Locate the cell with the specified text and output its (X, Y) center coordinate. 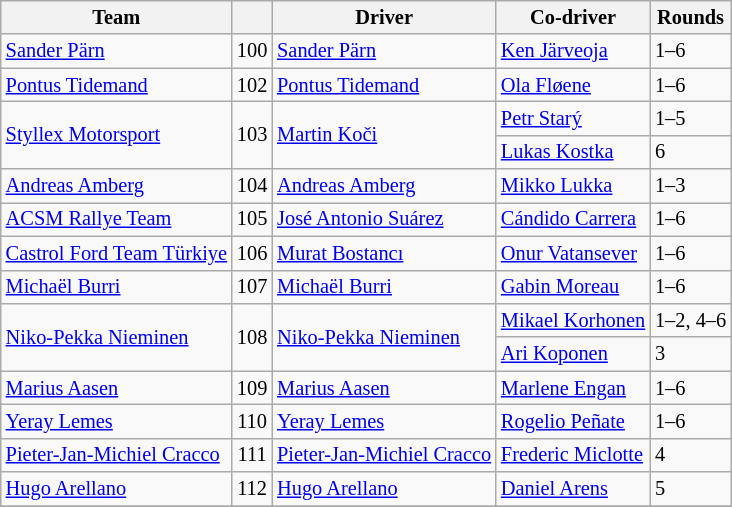
Team (116, 17)
6 (690, 152)
4 (690, 455)
110 (252, 421)
Ken Järveoja (573, 51)
1–2, 4–6 (690, 320)
1–3 (690, 186)
107 (252, 287)
103 (252, 134)
Lukas Kostka (573, 152)
Co-driver (573, 17)
108 (252, 336)
106 (252, 253)
Martin Koči (384, 134)
Mikael Korhonen (573, 320)
105 (252, 219)
Frederic Miclotte (573, 455)
Driver (384, 17)
3 (690, 354)
Daniel Arens (573, 489)
José Antonio Suárez (384, 219)
100 (252, 51)
Castrol Ford Team Türkiye (116, 253)
1–5 (690, 118)
Styllex Motorsport (116, 134)
Marlene Engan (573, 388)
Mikko Lukka (573, 186)
Murat Bostancı (384, 253)
Ola Fløene (573, 85)
111 (252, 455)
Onur Vatansever (573, 253)
112 (252, 489)
Ari Koponen (573, 354)
Petr Starý (573, 118)
Cándido Carrera (573, 219)
Rounds (690, 17)
104 (252, 186)
Gabin Moreau (573, 287)
102 (252, 85)
Rogelio Peñate (573, 421)
109 (252, 388)
ACSM Rallye Team (116, 219)
5 (690, 489)
